Return the [x, y] coordinate for the center point of the cell that contains the specified text.  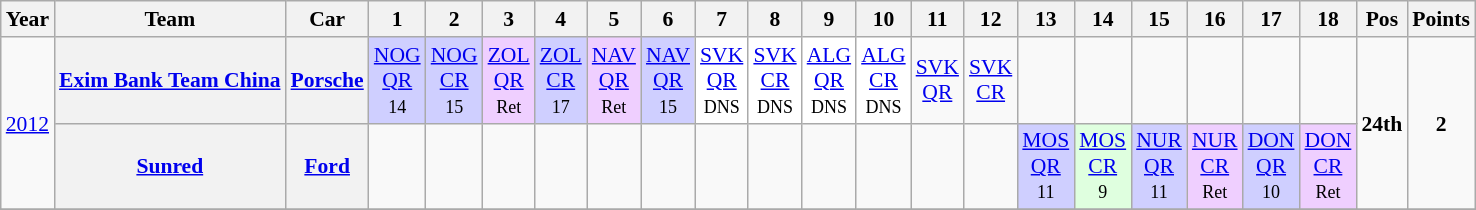
Car [328, 19]
NURCRRet [1215, 166]
DONCRRet [1328, 166]
Ford [328, 166]
Porsche [328, 80]
Points [1441, 19]
15 [1159, 19]
9 [829, 19]
SVKCRDNS [774, 80]
6 [668, 19]
SVKCR [990, 80]
4 [561, 19]
8 [774, 19]
Year [28, 19]
NAVQRRet [614, 80]
14 [1102, 19]
1 [398, 19]
2012 [28, 124]
Pos [1382, 19]
16 [1215, 19]
NOGQR14 [398, 80]
NAVQR15 [668, 80]
13 [1046, 19]
Exim Bank Team China [170, 80]
ALGCRDNS [883, 80]
7 [722, 19]
NOGCR15 [454, 80]
3 [509, 19]
ZOLQRRet [509, 80]
DONQR10 [1272, 166]
ZOLCR17 [561, 80]
Sunred [170, 166]
10 [883, 19]
24th [1382, 124]
5 [614, 19]
ALGQRDNS [829, 80]
17 [1272, 19]
18 [1328, 19]
SVKQRDNS [722, 80]
MOSCR9 [1102, 166]
MOSQR11 [1046, 166]
11 [938, 19]
Team [170, 19]
NURQR11 [1159, 166]
SVKQR [938, 80]
12 [990, 19]
